Pinpoint the cell where the given text exists, returning its (X, Y) midpoint coordinate. 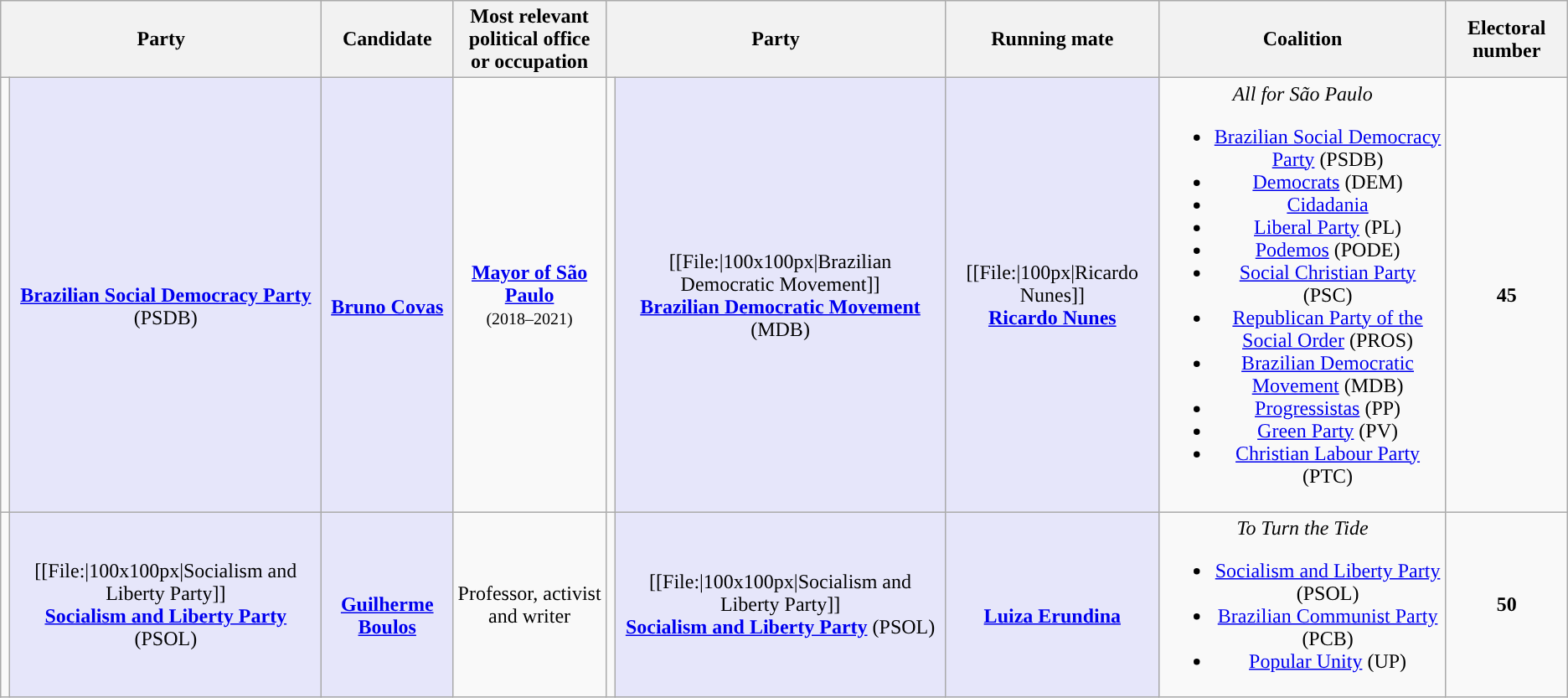
Most relevant political office or occupation (529, 39)
Electoral number (1506, 39)
50 (1506, 605)
Candidate (387, 39)
Bruno Covas (387, 295)
45 (1506, 295)
[[File:|100px|Ricardo Nunes]]Ricardo Nunes (1053, 295)
Brazilian Social Democracy Party (PSDB) (166, 295)
Coalition (1302, 39)
To Turn the TideSocialism and Liberty Party (PSOL)Brazilian Communist Party (PCB)Popular Unity (UP) (1302, 605)
Luiza Erundina (1053, 605)
Mayor of São Paulo(2018–2021) (529, 295)
[[File:|100x100px|Brazilian Democratic Movement]]Brazilian Democratic Movement (MDB) (781, 295)
Guilherme Boulos (387, 605)
Professor, activist and writer (529, 605)
Running mate (1053, 39)
